Find where the given text appears and provide that cell's center as (X, Y) coordinate. 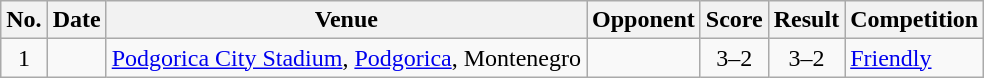
Competition (914, 20)
No. (24, 20)
Score (734, 20)
Venue (346, 20)
Result (806, 20)
Podgorica City Stadium, Podgorica, Montenegro (346, 58)
Opponent (644, 20)
Friendly (914, 58)
1 (24, 58)
Date (76, 20)
